Output the (x, y) coordinate of the center of the cell containing the given text.  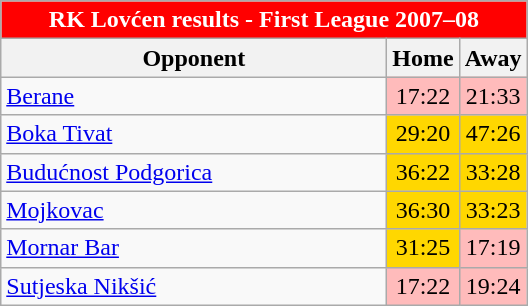
Home (423, 58)
21:33 (493, 96)
33:23 (493, 210)
36:22 (423, 172)
19:24 (493, 286)
Sutjeska Nikšić (194, 286)
33:28 (493, 172)
17:19 (493, 248)
RK Lovćen results - First League 2007–08 (264, 20)
Budućnost Podgorica (194, 172)
Away (493, 58)
31:25 (423, 248)
36:30 (423, 210)
Berane (194, 96)
Mornar Bar (194, 248)
29:20 (423, 134)
Mojkovac (194, 210)
Opponent (194, 58)
Boka Tivat (194, 134)
47:26 (493, 134)
